Find where the given text appears and provide that cell's center as (X, Y) coordinate. 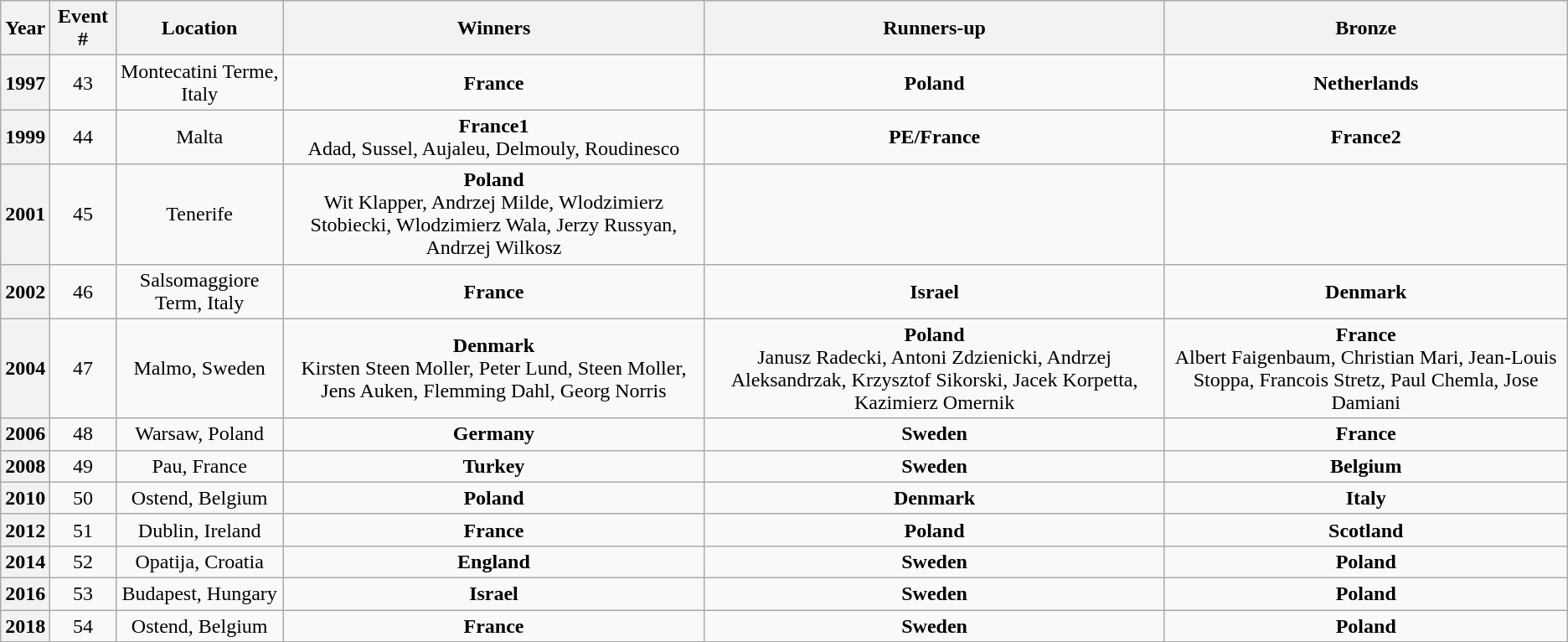
Netherlands (1365, 82)
Tenerife (199, 215)
2014 (25, 562)
53 (83, 593)
Malta (199, 137)
Pau, France (199, 466)
Location (199, 28)
43 (83, 82)
2016 (25, 593)
France2 (1365, 137)
Germany (494, 434)
PolandWit Klapper, Andrzej Milde, Wlodzimierz Stobiecki, Wlodzimierz Wala, Jerzy Russyan, Andrzej Wilkosz (494, 215)
Dublin, Ireland (199, 530)
50 (83, 498)
France1Adad, Sussel, Aujaleu, Delmouly, Roudinesco (494, 137)
51 (83, 530)
Year (25, 28)
Runners-up (935, 28)
FranceAlbert Faigenbaum, Christian Mari, Jean-Louis Stoppa, Francois Stretz, Paul Chemla, Jose Damiani (1365, 369)
2018 (25, 626)
54 (83, 626)
2006 (25, 434)
2008 (25, 466)
Belgium (1365, 466)
Salsomaggiore Term, Italy (199, 292)
England (494, 562)
46 (83, 292)
2002 (25, 292)
PE/France (935, 137)
47 (83, 369)
48 (83, 434)
Malmo, Sweden (199, 369)
2012 (25, 530)
Winners (494, 28)
Bronze (1365, 28)
DenmarkKirsten Steen Moller, Peter Lund, Steen Moller, Jens Auken, Flemming Dahl, Georg Norris (494, 369)
45 (83, 215)
Warsaw, Poland (199, 434)
PolandJanusz Radecki, Antoni Zdzienicki, Andrzej Aleksandrzak, Krzysztof Sikorski, Jacek Korpetta, Kazimierz Omernik (935, 369)
2004 (25, 369)
44 (83, 137)
Turkey (494, 466)
2001 (25, 215)
Opatija, Croatia (199, 562)
Event # (83, 28)
49 (83, 466)
52 (83, 562)
Italy (1365, 498)
Budapest, Hungary (199, 593)
1999 (25, 137)
1997 (25, 82)
Scotland (1365, 530)
2010 (25, 498)
Montecatini Terme, Italy (199, 82)
